Capture the cell that displays the provided text and extract its (X, Y) central coordinate. 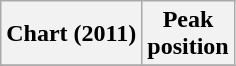
Chart (2011) (72, 34)
Peakposition (188, 34)
